Capture the cell that displays the provided text and extract its (X, Y) central coordinate. 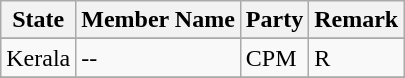
Member Name (158, 20)
State (38, 20)
-- (158, 58)
Party (274, 20)
Remark (356, 20)
Kerala (38, 58)
CPM (274, 58)
R (356, 58)
